Identify which cell holds the provided text, then report its (x, y) central coordinate. 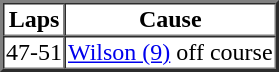
Laps (34, 20)
47-51 (34, 52)
Cause (170, 20)
Wilson (9) off course (170, 52)
